For the text-containing cell, return its midpoint in (X, Y) coordinate format. 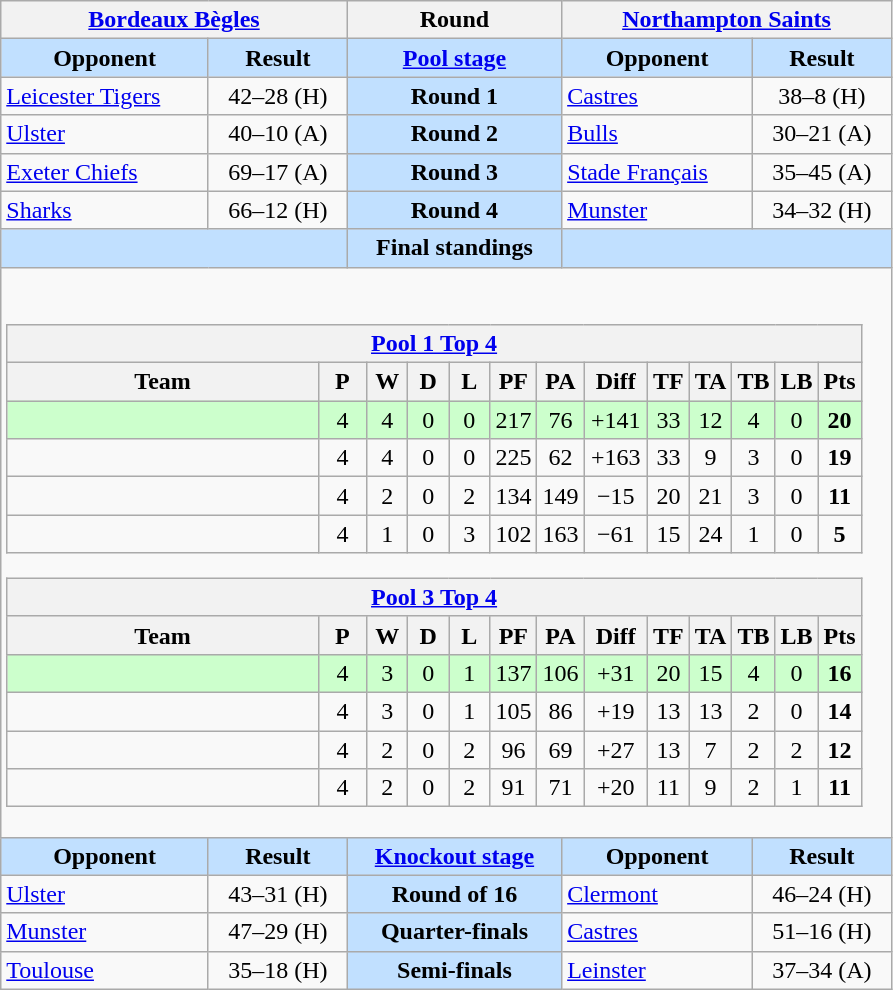
35–18 (H) (278, 970)
+141 (616, 420)
14 (840, 712)
Pool 1 Top 4 (434, 343)
Round (454, 20)
Bordeaux Bègles (174, 20)
Northampton Saints (727, 20)
21 (710, 496)
Stade Français (658, 172)
71 (560, 788)
24 (710, 534)
16 (840, 673)
+27 (616, 750)
40–10 (A) (278, 134)
163 (560, 534)
Final standings (454, 248)
5 (840, 534)
Round 4 (454, 210)
91 (514, 788)
−61 (616, 534)
Round 2 (454, 134)
62 (560, 458)
86 (560, 712)
134 (514, 496)
Clermont (658, 894)
225 (514, 458)
137 (514, 673)
Knockout stage (454, 856)
66–12 (H) (278, 210)
+19 (616, 712)
42–28 (H) (278, 96)
69 (560, 750)
69–17 (A) (278, 172)
Pool stage (454, 58)
106 (560, 673)
Pool 3 Top 4 (434, 597)
+31 (616, 673)
Round of 16 (454, 894)
Leinster (658, 970)
Quarter-finals (454, 932)
+163 (616, 458)
Semi-finals (454, 970)
37–34 (A) (822, 970)
38–8 (H) (822, 96)
43–31 (H) (278, 894)
30–21 (A) (822, 134)
96 (514, 750)
−15 (616, 496)
46–24 (H) (822, 894)
Round 3 (454, 172)
105 (514, 712)
Bulls (658, 134)
Toulouse (105, 970)
34–32 (H) (822, 210)
Round 1 (454, 96)
+20 (616, 788)
217 (514, 420)
Sharks (105, 210)
149 (560, 496)
35–45 (A) (822, 172)
7 (710, 750)
102 (514, 534)
19 (840, 458)
76 (560, 420)
51–16 (H) (822, 932)
47–29 (H) (278, 932)
Exeter Chiefs (105, 172)
Leicester Tigers (105, 96)
